Return [X, Y] of the center of cell containing provided text 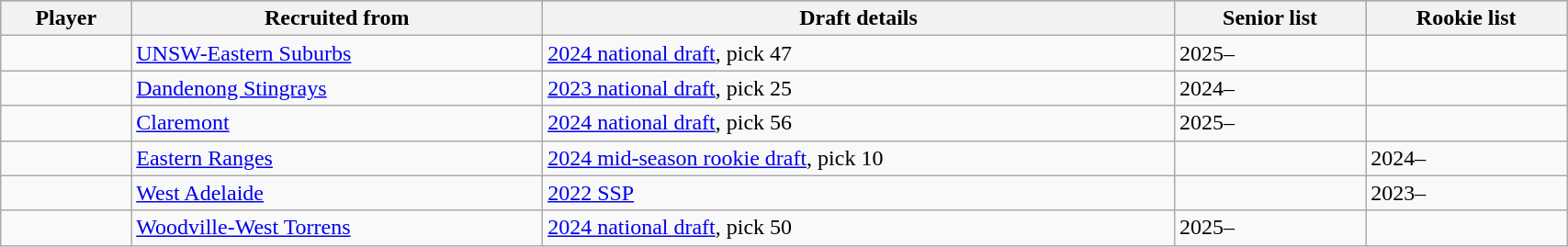
Rookie list [1466, 18]
Player [66, 18]
Draft details [859, 18]
2024 national draft, pick 50 [859, 228]
2022 SSP [859, 193]
Senior list [1269, 18]
2024 national draft, pick 56 [859, 123]
2023 national draft, pick 25 [859, 88]
Eastern Ranges [337, 158]
Woodville-West Torrens [337, 228]
2024 mid-season rookie draft, pick 10 [859, 158]
West Adelaide [337, 193]
2023– [1466, 193]
UNSW-Eastern Suburbs [337, 53]
2024 national draft, pick 47 [859, 53]
Dandenong Stingrays [337, 88]
Claremont [337, 123]
Recruited from [337, 18]
